Detect which cell encompasses the target text, then output its (x, y) center coordinate. 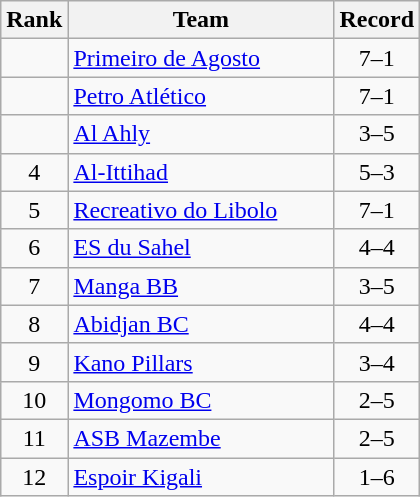
11 (34, 438)
Record (377, 20)
Primeiro de Agosto (201, 58)
ES du Sahel (201, 248)
Petro Atlético (201, 96)
3–4 (377, 362)
Manga BB (201, 286)
5 (34, 210)
Kano Pillars (201, 362)
Al-Ittihad (201, 172)
5–3 (377, 172)
Team (201, 20)
10 (34, 400)
Al Ahly (201, 134)
Abidjan BC (201, 324)
Mongomo BC (201, 400)
ASB Mazembe (201, 438)
8 (34, 324)
7 (34, 286)
1–6 (377, 477)
4 (34, 172)
12 (34, 477)
Rank (34, 20)
6 (34, 248)
Espoir Kigali (201, 477)
Recreativo do Libolo (201, 210)
9 (34, 362)
